Determine the [X, Y] coordinate at the center of the cell enclosing the given text.  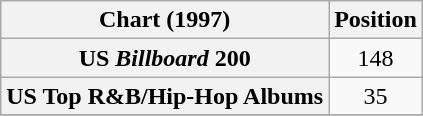
35 [376, 96]
US Billboard 200 [165, 58]
148 [376, 58]
Position [376, 20]
US Top R&B/Hip-Hop Albums [165, 96]
Chart (1997) [165, 20]
